Determine the (x, y) coordinate at the center of the cell enclosing the given text.  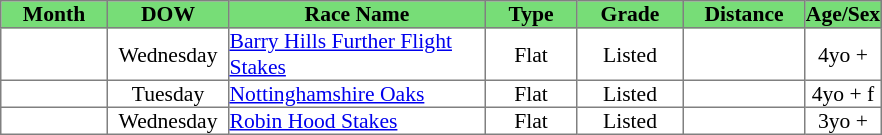
Robin Hood Stakes (357, 120)
DOW (168, 14)
Distance (744, 14)
Barry Hills Further Flight Stakes (357, 54)
4yo + f (843, 94)
Nottinghamshire Oaks (357, 94)
Month (54, 14)
Race Name (357, 14)
Tuesday (168, 94)
4yo + (843, 54)
Age/Sex (843, 14)
3yo + (843, 120)
Type (531, 14)
Grade (630, 14)
